Output the (X, Y) coordinate of the center of the cell containing the given text.  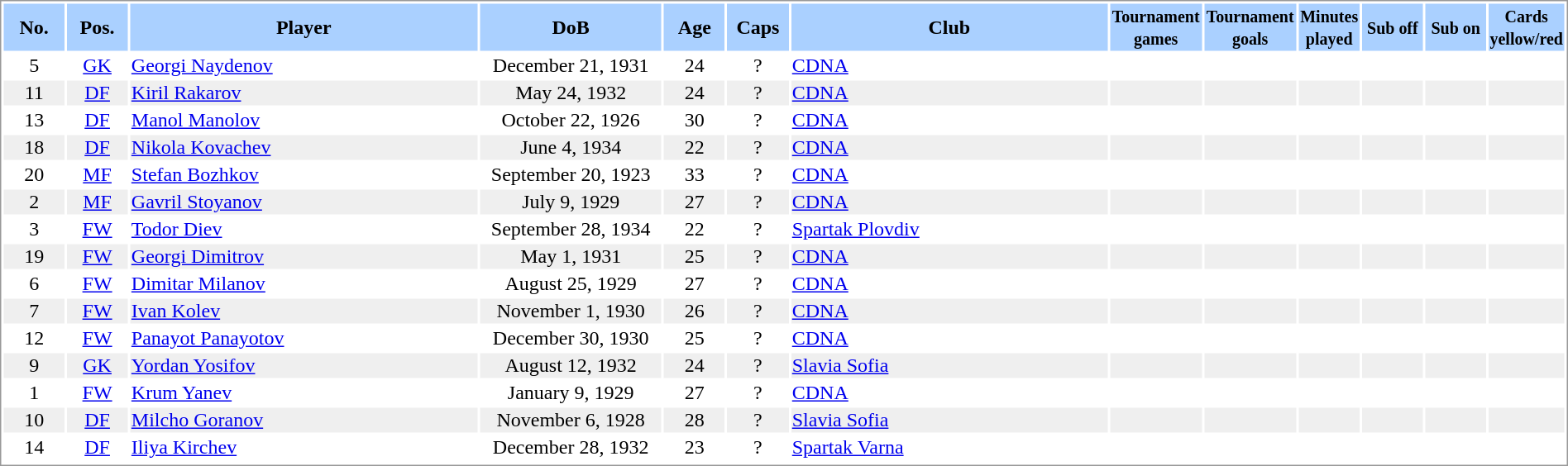
Cardsyellow/red (1527, 26)
19 (33, 257)
1 (33, 392)
Yordan Yosifov (304, 366)
December 30, 1930 (571, 338)
DoB (571, 26)
September 28, 1934 (571, 229)
Iliya Kirchev (304, 447)
Manol Manolov (304, 120)
Sub off (1393, 26)
26 (695, 311)
Gavril Stoyanov (304, 202)
Sub on (1456, 26)
November 6, 1928 (571, 421)
Club (949, 26)
7 (33, 311)
5 (33, 65)
Ivan Kolev (304, 311)
Todor Diev (304, 229)
Milcho Goranov (304, 421)
14 (33, 447)
May 1, 1931 (571, 257)
9 (33, 366)
Minutesplayed (1329, 26)
11 (33, 93)
Stefan Bozhkov (304, 174)
Caps (758, 26)
20 (33, 174)
December 28, 1932 (571, 447)
Tournamentgoals (1250, 26)
Spartak Varna (949, 447)
Age (695, 26)
No. (33, 26)
July 9, 1929 (571, 202)
November 1, 1930 (571, 311)
3 (33, 229)
28 (695, 421)
30 (695, 120)
Dimitar Milanov (304, 283)
23 (695, 447)
6 (33, 283)
Kiril Rakarov (304, 93)
33 (695, 174)
Panayot Panayotov (304, 338)
August 12, 1932 (571, 366)
Georgi Naydenov (304, 65)
May 24, 1932 (571, 93)
June 4, 1934 (571, 148)
Spartak Plovdiv (949, 229)
Georgi Dimitrov (304, 257)
12 (33, 338)
Tournamentgames (1156, 26)
13 (33, 120)
December 21, 1931 (571, 65)
October 22, 1926 (571, 120)
Pos. (98, 26)
10 (33, 421)
18 (33, 148)
January 9, 1929 (571, 392)
Krum Yanev (304, 392)
Player (304, 26)
2 (33, 202)
Nikola Kovachev (304, 148)
September 20, 1923 (571, 174)
August 25, 1929 (571, 283)
